From the cell containing the given text, extract its center point as (x, y) coordinate. 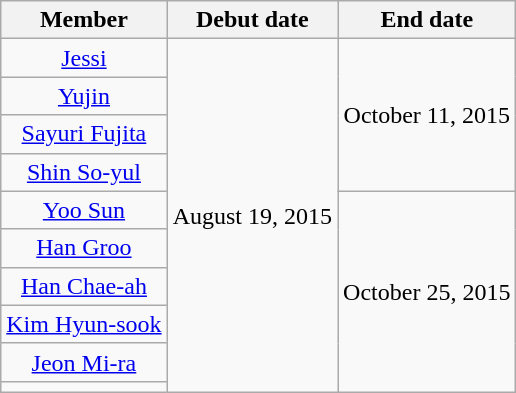
Kim Hyun-sook (84, 324)
Han Groo (84, 248)
Jeon Mi-ra (84, 362)
End date (427, 20)
Yoo Sun (84, 210)
Jessi (84, 58)
Yujin (84, 96)
Member (84, 20)
Han Chae-ah (84, 286)
Sayuri Fujita (84, 134)
Debut date (252, 20)
October 11, 2015 (427, 115)
Shin So-yul (84, 172)
August 19, 2015 (252, 216)
October 25, 2015 (427, 292)
